Scan for the cell matching the given text and deliver its [x, y] coordinate at center. 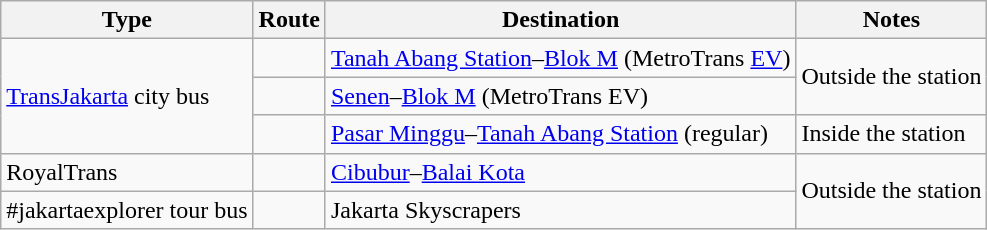
RoyalTrans [127, 172]
Jakarta Skyscrapers [560, 210]
Type [127, 20]
Senen–Blok M (MetroTrans EV) [560, 96]
Notes [892, 20]
#jakartaexplorer tour bus [127, 210]
Inside the station [892, 134]
TransJakarta city bus [127, 96]
Pasar Minggu–Tanah Abang Station (regular) [560, 134]
Route [289, 20]
Destination [560, 20]
Cibubur–Balai Kota [560, 172]
Tanah Abang Station–Blok M (MetroTrans EV) [560, 58]
